For the text-containing cell, return its midpoint in [X, Y] coordinate format. 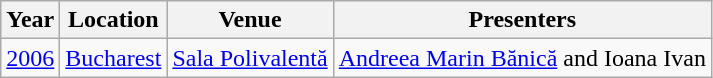
Presenters [522, 20]
Venue [250, 20]
Year [30, 20]
2006 [30, 58]
Andreea Marin Bănică and Ioana Ivan [522, 58]
Bucharest [114, 58]
Sala Polivalentă [250, 58]
Location [114, 20]
